Locate the cell with the specified text and output its (X, Y) center coordinate. 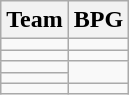
Team (35, 20)
BPG (98, 20)
